Locate the cell with the specified text and output its (x, y) center coordinate. 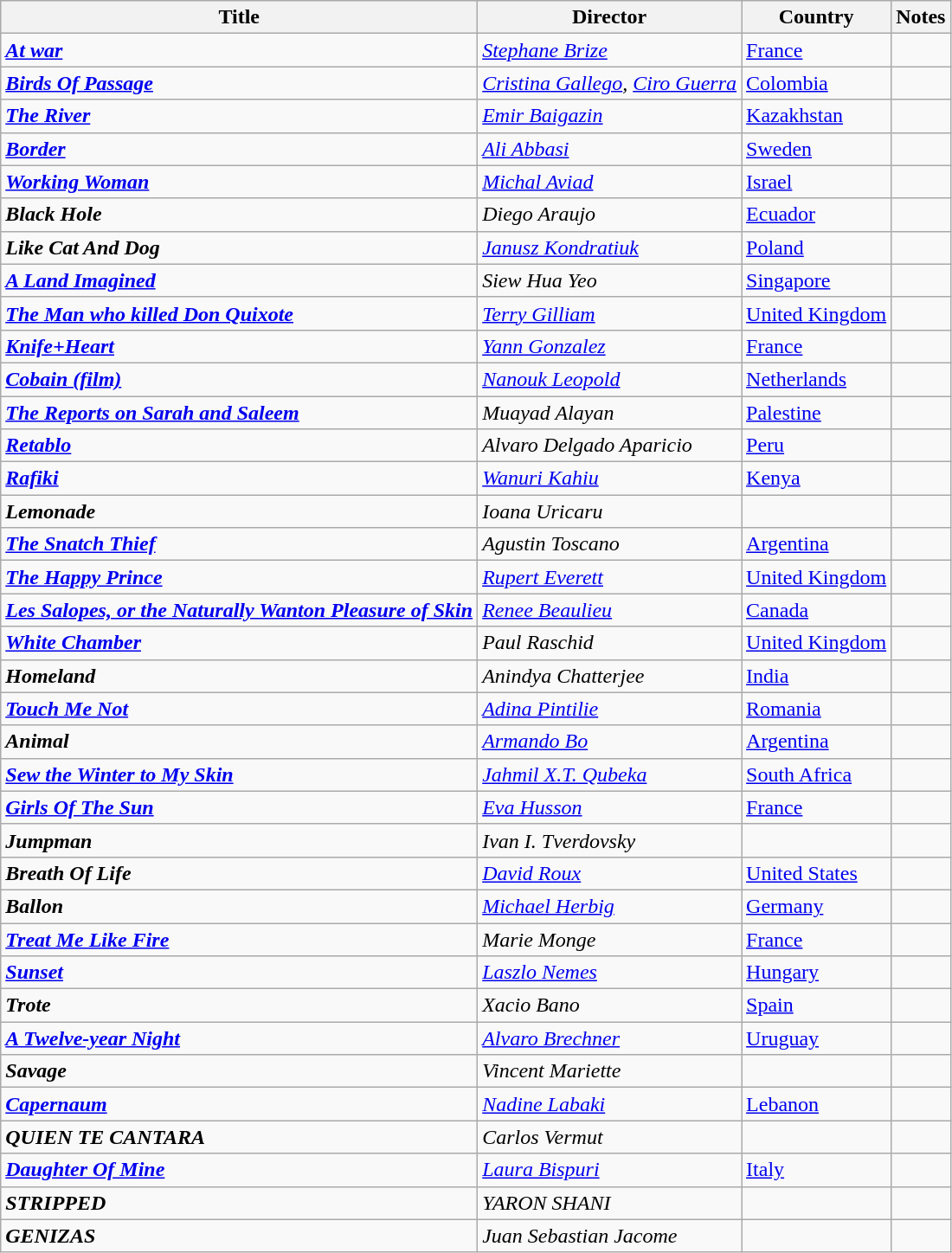
Capernaum (239, 1104)
Homeland (239, 676)
GENIZAS (239, 1236)
South Africa (817, 774)
Ivan I. Tverdovsky (609, 840)
Renee Beaulieu (609, 610)
Spain (817, 1006)
Romania (817, 709)
Michal Aviad (609, 182)
Agustin Toscano (609, 544)
The River (239, 116)
Ballon (239, 906)
Italy (817, 1170)
Daughter Of Mine (239, 1170)
Wanuri Kahiu (609, 479)
Lemonade (239, 511)
White Chamber (239, 643)
A Twelve-year Night (239, 1038)
Singapore (817, 280)
STRIPPED (239, 1203)
Rupert Everett (609, 577)
Eva Husson (609, 807)
Michael Herbig (609, 906)
Like Cat And Dog (239, 247)
Nadine Labaki (609, 1104)
Laura Bispuri (609, 1170)
Diego Araujo (609, 215)
The Snatch Thief (239, 544)
Canada (817, 610)
Nanouk Leopold (609, 379)
Sew the Winter to My Skin (239, 774)
David Roux (609, 873)
Savage (239, 1071)
Siew Hua Yeo (609, 280)
Border (239, 149)
Kenya (817, 479)
QUIEN TE CANTARA (239, 1137)
India (817, 676)
Israel (817, 182)
Alvaro Brechner (609, 1038)
Colombia (817, 83)
Stephane Brize (609, 50)
Sunset (239, 973)
Hungary (817, 973)
Peru (817, 446)
Kazakhstan (817, 116)
Carlos Vermut (609, 1137)
Uruguay (817, 1038)
Armando Bo (609, 742)
Notes (921, 17)
Xacio Bano (609, 1006)
Terry Gilliam (609, 313)
Yann Gonzalez (609, 346)
The Happy Prince (239, 577)
The Man who killed Don Quixote (239, 313)
At war (239, 50)
The Reports on Sarah and Saleem (239, 413)
Cristina Gallego, Ciro Guerra (609, 83)
Retablo (239, 446)
Germany (817, 906)
Country (817, 17)
Breath Of Life (239, 873)
United States (817, 873)
Knife+Heart (239, 346)
Sweden (817, 149)
Treat Me Like Fire (239, 939)
Jumpman (239, 840)
Animal (239, 742)
Ioana Uricaru (609, 511)
Poland (817, 247)
Adina Pintilie (609, 709)
Muayad Alayan (609, 413)
Birds Of Passage (239, 83)
Alvaro Delgado Aparicio (609, 446)
Laszlo Nemes (609, 973)
Marie Monge (609, 939)
Ecuador (817, 215)
Palestine (817, 413)
Paul Raschid (609, 643)
A Land Imagined (239, 280)
Touch Me Not (239, 709)
Rafiki (239, 479)
Janusz Kondratiuk (609, 247)
Ali Abbasi (609, 149)
Cobain (film) (239, 379)
Jahmil X.T. Qubeka (609, 774)
Vincent Mariette (609, 1071)
Trote (239, 1006)
Les Salopes, or the Naturally Wanton Pleasure of Skin (239, 610)
Girls Of The Sun (239, 807)
Working Woman (239, 182)
Black Hole (239, 215)
Anindya Chatterjee (609, 676)
Netherlands (817, 379)
Director (609, 17)
YARON SHANI (609, 1203)
Title (239, 17)
Emir Baigazin (609, 116)
Juan Sebastian Jacome (609, 1236)
Lebanon (817, 1104)
